Return [x, y] of the center of cell containing provided text 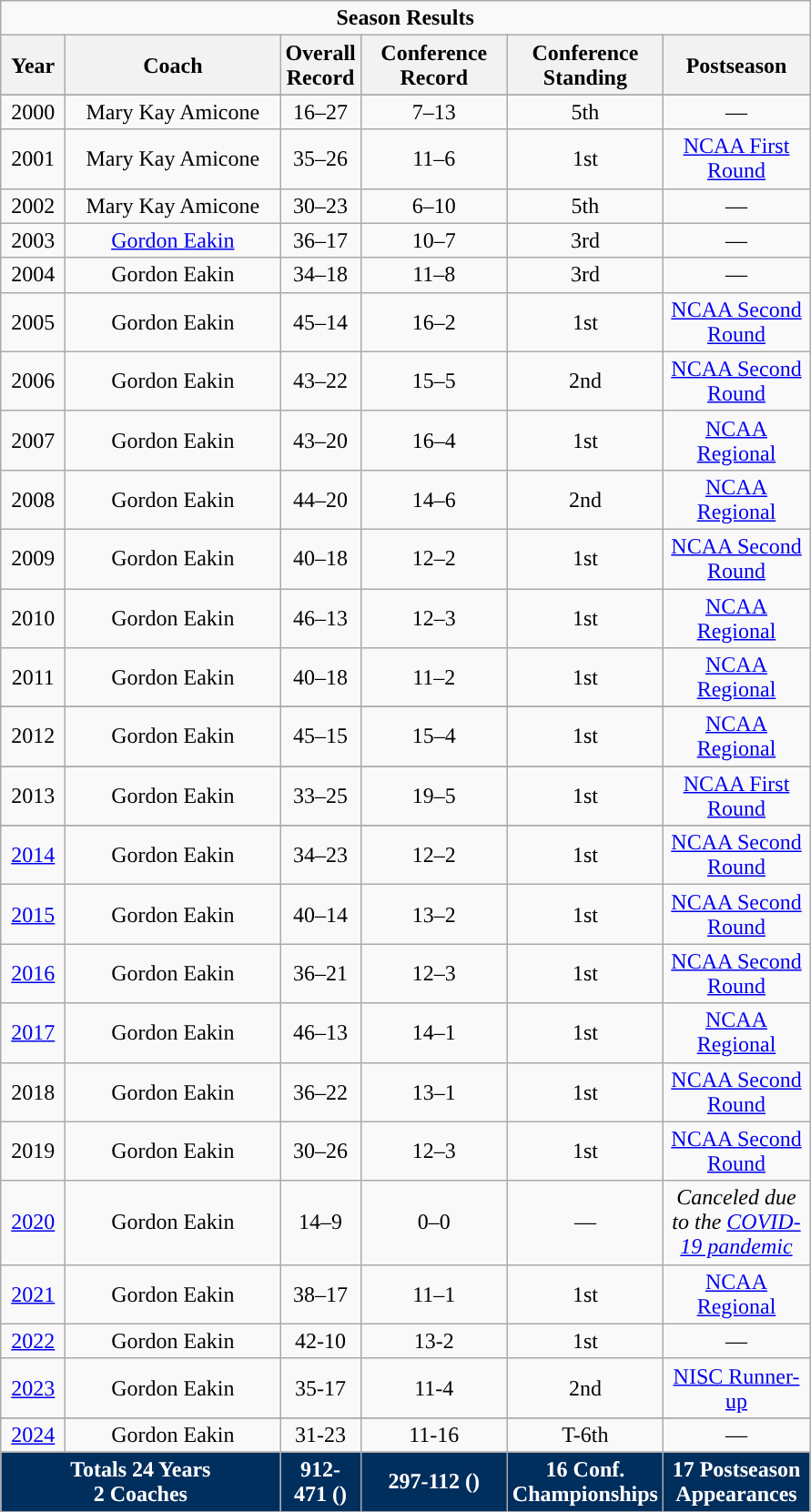
2018 [33, 1092]
Coach [173, 66]
2009 [33, 559]
0–0 [433, 1223]
Overall Record [320, 66]
30–23 [320, 206]
2015 [33, 914]
2022 [33, 1341]
43–22 [320, 381]
2010 [33, 617]
2006 [33, 381]
36–22 [320, 1092]
11–2 [433, 677]
2019 [33, 1151]
30–26 [320, 1151]
Postseason [735, 66]
13–2 [433, 914]
2020 [33, 1223]
NISC Runner-up [735, 1387]
10–7 [433, 240]
2003 [33, 240]
34–23 [320, 856]
2000 [33, 112]
35–26 [320, 158]
2012 [33, 737]
2007 [33, 441]
Canceled due to the COVID-19 pandemic [735, 1223]
11-4 [433, 1387]
2021 [33, 1294]
Totals 24 Years 2 Coaches [140, 1482]
13-2 [433, 1341]
38–17 [320, 1294]
11–6 [433, 158]
2005 [33, 322]
15–4 [433, 737]
2016 [33, 974]
2002 [33, 206]
13–1 [433, 1092]
35-17 [320, 1387]
40–14 [320, 914]
Season Results [406, 18]
2023 [33, 1387]
33–25 [320, 796]
11–1 [433, 1294]
2004 [33, 275]
2024 [33, 1435]
11-16 [433, 1435]
2011 [33, 677]
2017 [33, 1032]
16 Conf. Championships [584, 1482]
14–6 [433, 499]
36–21 [320, 974]
43–20 [320, 441]
31-23 [320, 1435]
34–18 [320, 275]
T-6th [584, 1435]
16–4 [433, 441]
14–9 [320, 1223]
19–5 [433, 796]
Conference Record [433, 66]
17 Postseason Appearances [735, 1482]
15–5 [433, 381]
7–13 [433, 112]
6–10 [433, 206]
11–8 [433, 275]
Conference Standing [584, 66]
45–14 [320, 322]
44–20 [320, 499]
Year [33, 66]
16–27 [320, 112]
2013 [33, 796]
14–1 [433, 1032]
912-471 () [320, 1482]
42-10 [320, 1341]
297-112 () [433, 1482]
36–17 [320, 240]
45–15 [320, 737]
16–2 [433, 322]
2014 [33, 856]
2001 [33, 158]
2008 [33, 499]
